Identify which cell holds the provided text, then report its (X, Y) central coordinate. 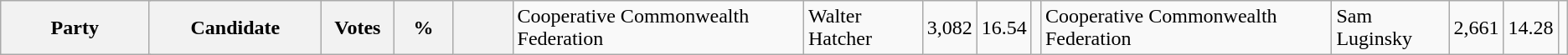
16.54 (1003, 28)
14.28 (1531, 28)
% (424, 28)
Party (75, 28)
Walter Hatcher (863, 28)
3,082 (950, 28)
Sam Luginsky (1390, 28)
Candidate (235, 28)
Votes (358, 28)
2,661 (1476, 28)
